Locate the cell with the specified text and output its (x, y) center coordinate. 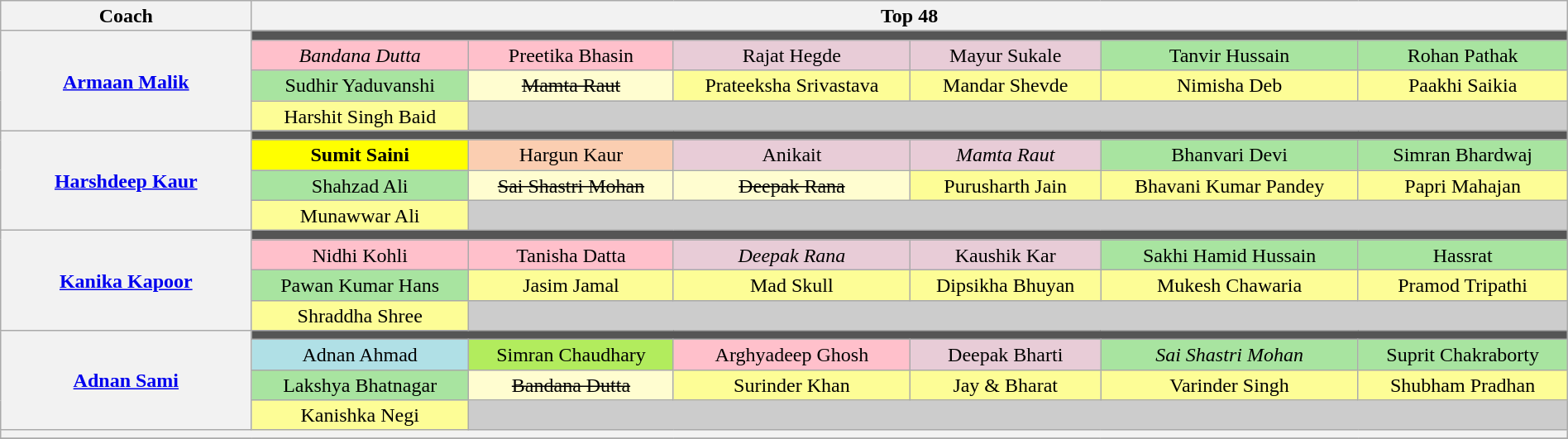
Rajat Hegde (791, 55)
Mandar Shevde (1006, 86)
Kaushik Kar (1006, 255)
Preetika Bhasin (571, 55)
Varinder Singh (1229, 385)
Simran Bhardwaj (1462, 155)
Sumit Saini (361, 155)
Mukesh Chawaria (1229, 284)
Jay & Bharat (1006, 385)
Shraddha Shree (361, 316)
Pramod Tripathi (1462, 284)
Deepak Bharti (1006, 355)
Kanika Kapoor (126, 281)
Sakhi Hamid Hussain (1229, 255)
Harshdeep Kaur (126, 180)
Kanishka Negi (361, 415)
Dipsikha Bhuyan (1006, 284)
Mayur Sukale (1006, 55)
Lakshya Bhatnagar (361, 385)
Tanvir Hussain (1229, 55)
Anikait (791, 155)
Bhavani Kumar Pandey (1229, 185)
Papri Mahajan (1462, 185)
Adnan Sami (126, 380)
Sudhir Yaduvanshi (361, 86)
Rohan Pathak (1462, 55)
Top 48 (910, 17)
Surinder Khan (791, 385)
Hargun Kaur (571, 155)
Hassrat (1462, 255)
Mad Skull (791, 284)
Nidhi Kohli (361, 255)
Prateeksha Srivastava (791, 86)
Shubham Pradhan (1462, 385)
Pawan Kumar Hans (361, 284)
Shahzad Ali (361, 185)
Munawwar Ali (361, 215)
Suprit Chakraborty (1462, 355)
Arghyadeep Ghosh (791, 355)
Armaan Malik (126, 81)
Harshit Singh Baid (361, 116)
Coach (126, 17)
Jasim Jamal (571, 284)
Simran Chaudhary (571, 355)
Tanisha Datta (571, 255)
Purusharth Jain (1006, 185)
Nimisha Deb (1229, 86)
Bhanvari Devi (1229, 155)
Adnan Ahmad (361, 355)
Paakhi Saikia (1462, 86)
